Provide the (x, y) coordinate of the cell's center where the given text is located.  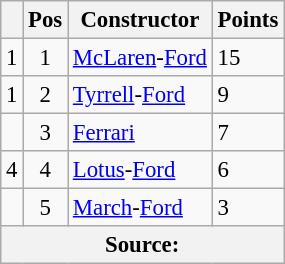
Lotus-Ford (140, 170)
Ferrari (140, 133)
McLaren-Ford (140, 58)
9 (248, 95)
2 (46, 95)
Points (248, 20)
6 (248, 170)
Source: (142, 245)
March-Ford (140, 208)
Constructor (140, 20)
15 (248, 58)
7 (248, 133)
Pos (46, 20)
5 (46, 208)
Tyrrell-Ford (140, 95)
